Return (x, y) of the center of cell containing provided text 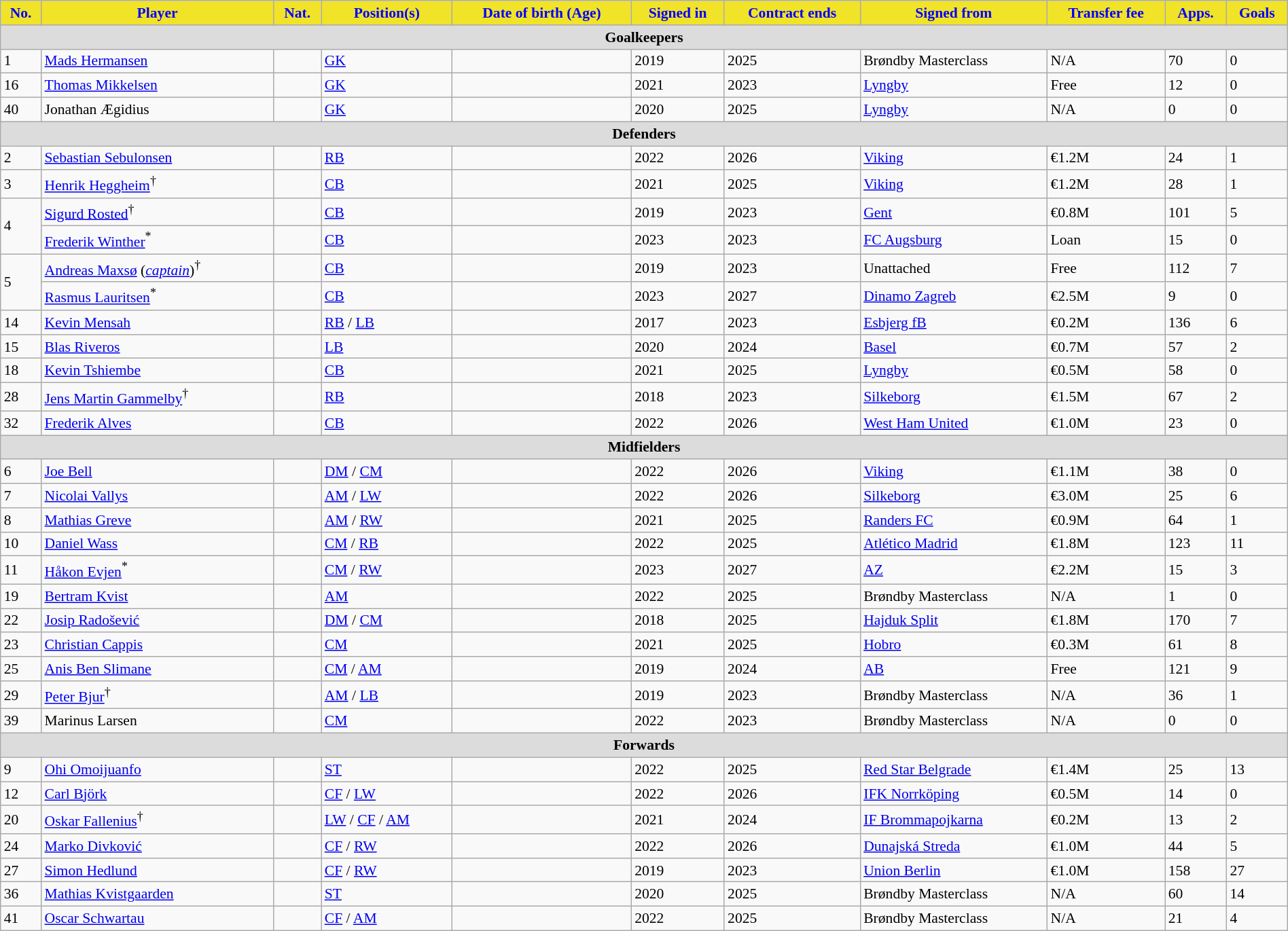
Midfielders (644, 448)
Bertram Kvist (158, 596)
CM / AM (387, 669)
Contract ends (792, 13)
Goalkeepers (644, 37)
112 (1196, 268)
123 (1196, 544)
16 (21, 86)
41 (21, 919)
39 (21, 721)
Signed from (954, 13)
Carl Björk (158, 794)
Marko Divković (158, 846)
Date of birth (Age) (542, 13)
Kevin Mensah (158, 323)
Marinus Larsen (158, 721)
Kevin Tshiembe (158, 371)
38 (1196, 472)
€0.8M (1106, 212)
CF / AM (387, 919)
21 (1196, 919)
57 (1196, 347)
AM / RW (387, 520)
RB / LB (387, 323)
22 (21, 621)
LB (387, 347)
LW / CF / AM (387, 820)
2017 (678, 323)
IFK Norrköping (954, 794)
FC Augsburg (954, 240)
158 (1196, 871)
IF Brommapojkarna (954, 820)
19 (21, 596)
Mads Hermansen (158, 61)
64 (1196, 520)
€0.3M (1106, 645)
CM / RW (387, 570)
32 (21, 423)
Apps. (1196, 13)
Sebastian Sebulonsen (158, 158)
Dinamo Zagreb (954, 296)
121 (1196, 669)
Unattached (954, 268)
€0.7M (1106, 347)
Atlético Madrid (954, 544)
29 (21, 695)
136 (1196, 323)
40 (21, 110)
Position(s) (387, 13)
€1.4M (1106, 769)
AM / LB (387, 695)
Anis Ben Slimane (158, 669)
Oscar Schwartau (158, 919)
20 (21, 820)
Dunajská Streda (954, 846)
CM / RB (387, 544)
Frederik Winther* (158, 240)
Player (158, 13)
Nicolai Vallys (158, 496)
Loan (1106, 240)
€3.0M (1106, 496)
AM / LW (387, 496)
Randers FC (954, 520)
Mathias Kvistgaarden (158, 894)
Jonathan Ægidius (158, 110)
170 (1196, 621)
Oskar Fallenius† (158, 820)
Forwards (644, 746)
Andreas Maxsø (captain)† (158, 268)
61 (1196, 645)
60 (1196, 894)
Blas Riveros (158, 347)
18 (21, 371)
Mathias Greve (158, 520)
Sigurd Rosted† (158, 212)
Gent (954, 212)
€2.2M (1106, 570)
€1.5M (1106, 397)
AM (387, 596)
Hobro (954, 645)
Jens Martin Gammelby† (158, 397)
44 (1196, 846)
Defenders (644, 134)
Håkon Evjen* (158, 570)
Simon Hedlund (158, 871)
58 (1196, 371)
Transfer fee (1106, 13)
€1.1M (1106, 472)
Ohi Omoijuanfo (158, 769)
Hajduk Split (954, 621)
AB (954, 669)
Henrik Heggheim† (158, 185)
Rasmus Lauritsen* (158, 296)
Esbjerg fB (954, 323)
10 (21, 544)
101 (1196, 212)
Christian Cappis (158, 645)
No. (21, 13)
Josip Radošević (158, 621)
West Ham United (954, 423)
Basel (954, 347)
Thomas Mikkelsen (158, 86)
Frederik Alves (158, 423)
€0.9M (1106, 520)
70 (1196, 61)
€2.5M (1106, 296)
Red Star Belgrade (954, 769)
AZ (954, 570)
Union Berlin (954, 871)
Peter Bjur† (158, 695)
Joe Bell (158, 472)
67 (1196, 397)
Signed in (678, 13)
Nat. (298, 13)
Goals (1257, 13)
CF / LW (387, 794)
Daniel Wass (158, 544)
